From the cell containing the given text, extract its center point as (x, y) coordinate. 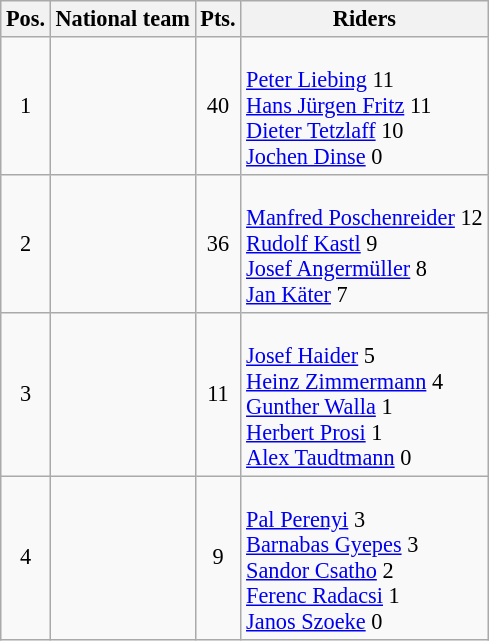
National team (122, 19)
Manfred Poschenreider 12 Rudolf Kastl 9 Josef Angermüller 8 Jan Käter 7 (364, 243)
Riders (364, 19)
2 (26, 243)
1 (26, 106)
4 (26, 558)
Peter Liebing 11 Hans Jürgen Fritz 11 Dieter Tetzlaff 10 Jochen Dinse 0 (364, 106)
9 (218, 558)
Pts. (218, 19)
3 (26, 394)
36 (218, 243)
11 (218, 394)
40 (218, 106)
Pal Perenyi 3 Barnabas Gyepes 3 Sandor Csatho 2 Ferenc Radacsi 1 Janos Szoeke 0 (364, 558)
Josef Haider 5 Heinz Zimmermann 4 Gunther Walla 1 Herbert Prosi 1 Alex Taudtmann 0 (364, 394)
Pos. (26, 19)
